Identify which cell holds the provided text, then report its [X, Y] central coordinate. 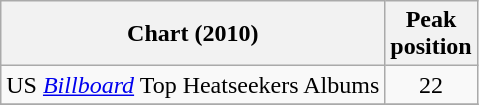
US Billboard Top Heatseekers Albums [193, 85]
Peakposition [431, 34]
22 [431, 85]
Chart (2010) [193, 34]
